Detect which cell encompasses the target text, then output its (X, Y) center coordinate. 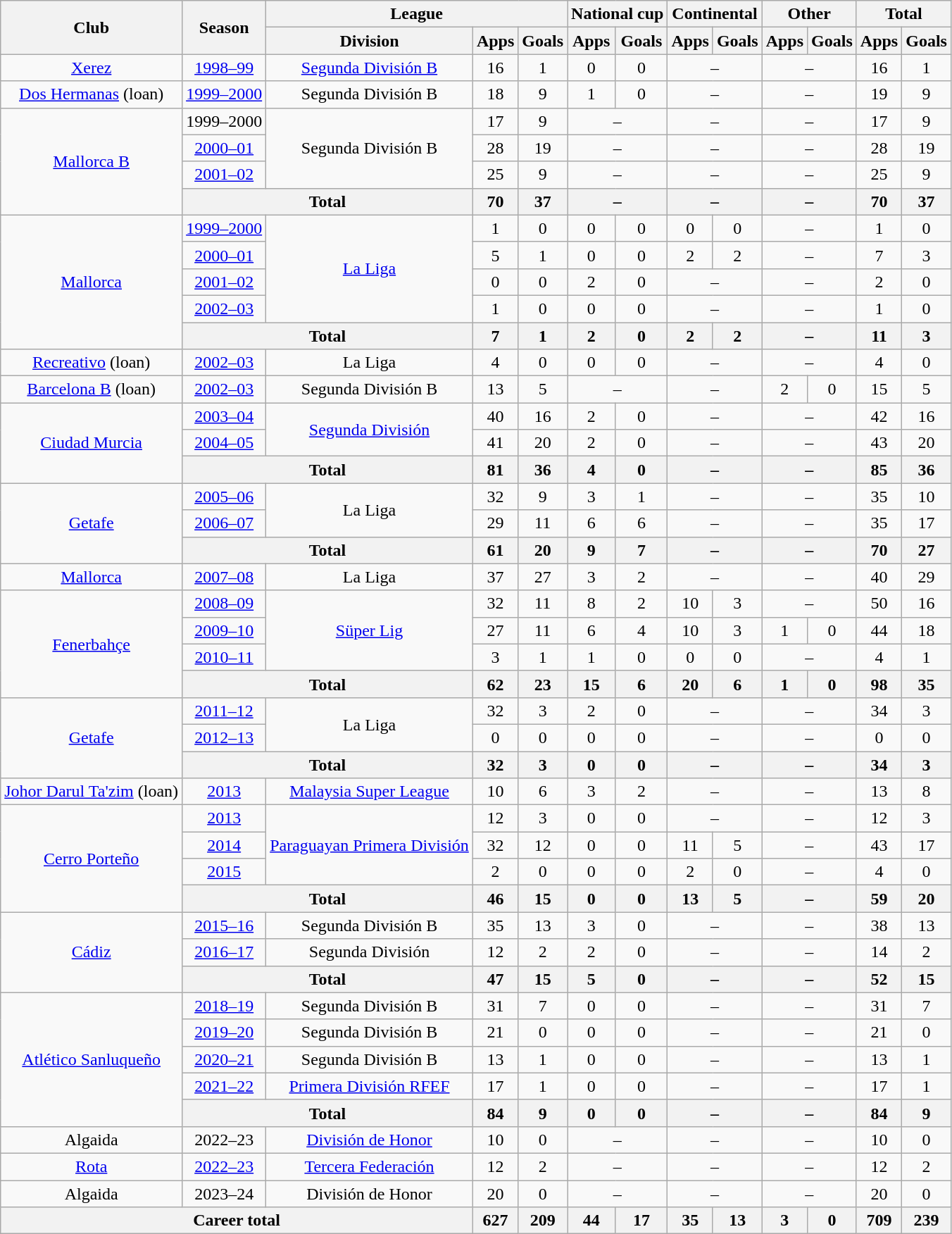
23 (543, 684)
2003–04 (224, 416)
38 (879, 925)
Mallorca B (92, 161)
14 (879, 952)
2012–13 (224, 737)
2005–06 (224, 497)
98 (879, 684)
239 (927, 1221)
2011–12 (224, 711)
47 (495, 979)
2010–11 (224, 657)
Club (92, 27)
46 (495, 899)
2021–22 (224, 1086)
Primera División RFEF (370, 1086)
Süper Lig (370, 630)
2008–09 (224, 604)
League (417, 14)
Dos Hermanas (loan) (92, 94)
Other (809, 14)
2014 (224, 845)
Cádiz (92, 952)
Cerro Porteño (92, 859)
81 (495, 470)
2015–16 (224, 925)
42 (879, 416)
61 (495, 550)
Barcelona B (loan) (92, 389)
Rota (92, 1166)
2015 (224, 872)
209 (543, 1221)
59 (879, 899)
2023–24 (224, 1194)
2006–07 (224, 523)
709 (879, 1221)
2007–08 (224, 577)
Atlético Sanluqueño (92, 1059)
Fenerbahçe (92, 644)
2009–10 (224, 630)
62 (495, 684)
National cup (618, 14)
Continental (715, 14)
627 (495, 1221)
85 (879, 470)
50 (879, 604)
Ciudad Murcia (92, 443)
2016–17 (224, 952)
2019–20 (224, 1033)
Recreativo (loan) (92, 363)
Johor Darul Ta'zim (loan) (92, 792)
Tercera Federación (370, 1166)
2020–21 (224, 1059)
Paraguayan Primera División (370, 845)
1998–99 (224, 68)
Division (370, 41)
41 (495, 443)
2004–05 (224, 443)
52 (879, 979)
Season (224, 27)
Career total (237, 1221)
Malaysia Super League (370, 792)
Xerez (92, 68)
2018–19 (224, 1006)
